Pinpoint the cell where the given text exists, returning its (X, Y) midpoint coordinate. 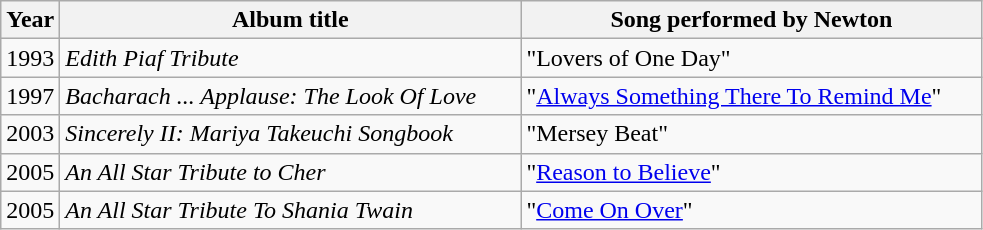
Bacharach ... Applause: The Look Of Love (290, 96)
Song performed by Newton (752, 20)
An All Star Tribute To Shania Twain (290, 210)
An All Star Tribute to Cher (290, 172)
Album title (290, 20)
"Mersey Beat" (752, 134)
1993 (30, 58)
2003 (30, 134)
"Always Something There To Remind Me" (752, 96)
"Come On Over" (752, 210)
Year (30, 20)
Edith Piaf Tribute (290, 58)
"Reason to Believe" (752, 172)
Sincerely II: Mariya Takeuchi Songbook (290, 134)
1997 (30, 96)
"Lovers of One Day" (752, 58)
